Identify which cell holds the provided text, then report its [x, y] central coordinate. 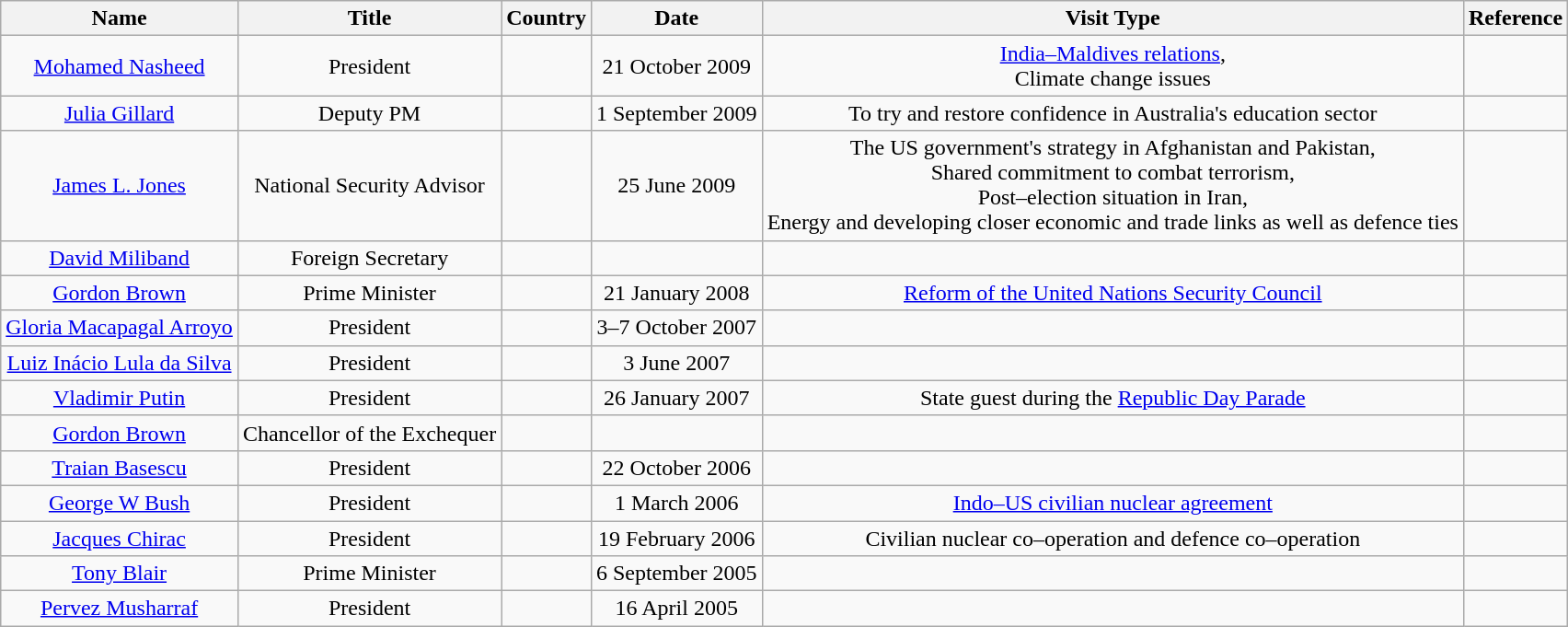
Civilian nuclear co–operation and defence co–operation [1113, 539]
Name [120, 18]
Foreign Secretary [369, 258]
Luiz Inácio Lula da Silva [120, 363]
Country [547, 18]
James L. Jones [120, 186]
Pervez Musharraf [120, 609]
Deputy PM [369, 113]
National Security Advisor [369, 186]
Title [369, 18]
Gloria Macapagal Arroyo [120, 328]
David Miliband [120, 258]
Traian Basescu [120, 468]
22 October 2006 [676, 468]
21 January 2008 [676, 293]
India–Maldives relations, Climate change issues [1113, 66]
To try and restore confidence in Australia's education sector [1113, 113]
Chancellor of the Exchequer [369, 433]
Mohamed Nasheed [120, 66]
3 June 2007 [676, 363]
State guest during the Republic Day Parade [1113, 398]
25 June 2009 [676, 186]
Jacques Chirac [120, 539]
George W Bush [120, 503]
Visit Type [1113, 18]
Reform of the United Nations Security Council [1113, 293]
6 September 2005 [676, 574]
1 March 2006 [676, 503]
1 September 2009 [676, 113]
Vladimir Putin [120, 398]
16 April 2005 [676, 609]
3–7 October 2007 [676, 328]
19 February 2006 [676, 539]
Date [676, 18]
Julia Gillard [120, 113]
Reference [1515, 18]
Indo–US civilian nuclear agreement [1113, 503]
21 October 2009 [676, 66]
26 January 2007 [676, 398]
Tony Blair [120, 574]
